Capture the cell that displays the provided text and extract its (X, Y) central coordinate. 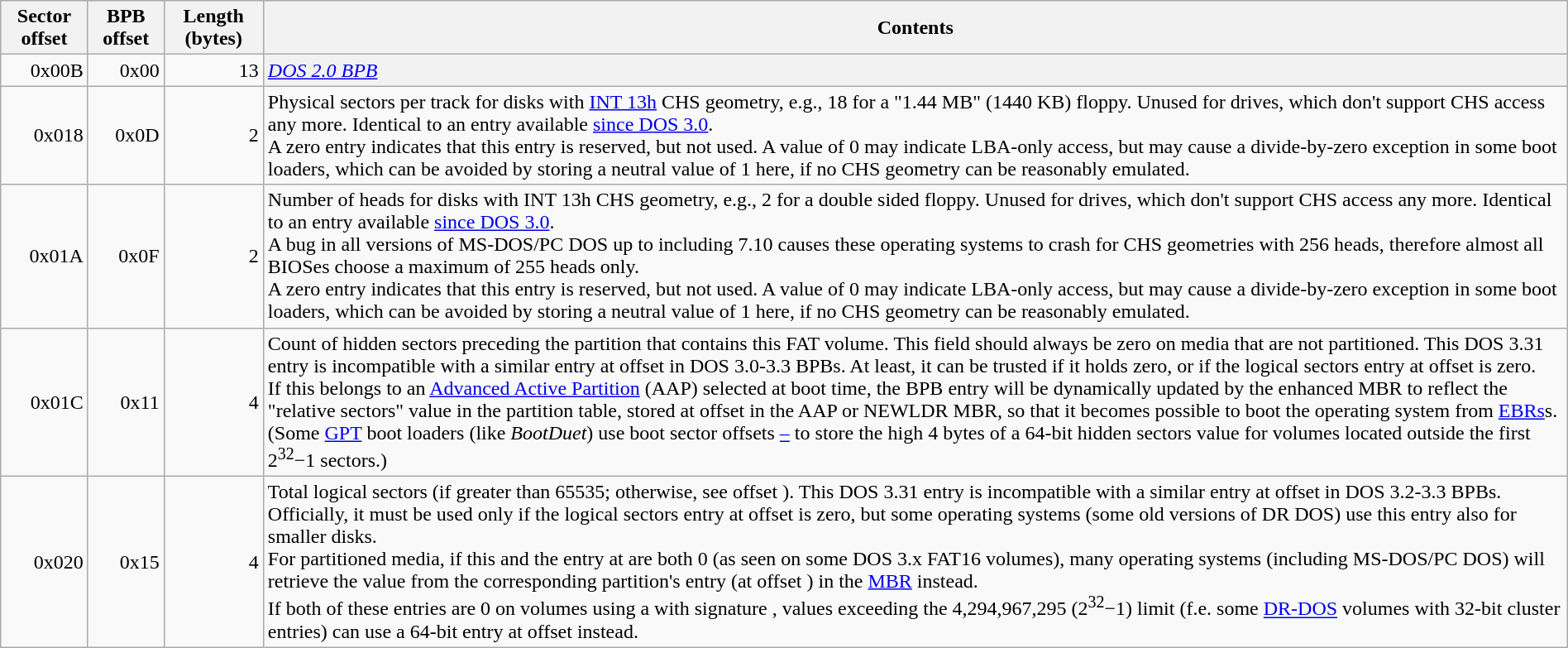
0x00B (45, 70)
0x0F (126, 257)
0x15 (126, 563)
BPB offset (126, 28)
Contents (915, 28)
0x020 (45, 563)
0x018 (45, 136)
0x11 (126, 402)
Length (bytes) (213, 28)
DOS 2.0 BPB (915, 70)
0x01A (45, 257)
13 (213, 70)
0x01C (45, 402)
Sector offset (45, 28)
0x0D (126, 136)
0x00 (126, 70)
